Return the [x, y] coordinate for the center point of the cell that contains the specified text.  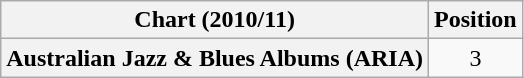
Chart (2010/11) [215, 20]
Australian Jazz & Blues Albums (ARIA) [215, 58]
3 [476, 58]
Position [476, 20]
